Output the [X, Y] coordinate of the center of the cell containing the given text.  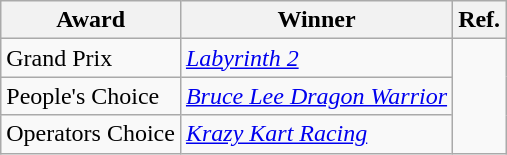
Award [91, 20]
Labyrinth 2 [316, 58]
Krazy Kart Racing [316, 134]
People's Choice [91, 96]
Bruce Lee Dragon Warrior [316, 96]
Ref. [480, 20]
Operators Choice [91, 134]
Grand Prix [91, 58]
Winner [316, 20]
